Scan for the cell matching the given text and deliver its [X, Y] coordinate at center. 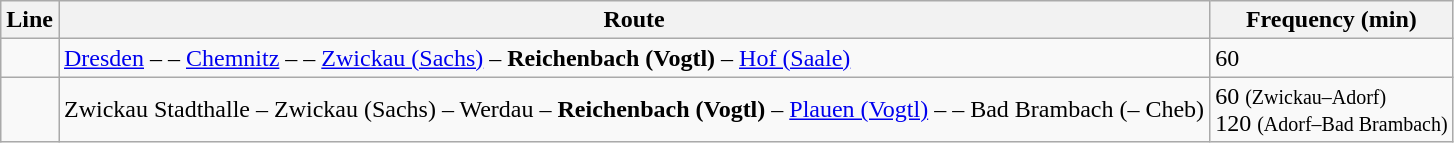
Frequency (min) [1332, 20]
Line [30, 20]
Route [634, 20]
60 [1332, 58]
Dresden – – Chemnitz – – Zwickau (Sachs) – Reichenbach (Vogtl) – Hof (Saale) [634, 58]
60 (Zwickau–Adorf)120 (Adorf–Bad Brambach) [1332, 110]
Zwickau Stadthalle – Zwickau (Sachs) – Werdau – Reichenbach (Vogtl) – Plauen (Vogtl) – – Bad Brambach (– Cheb) [634, 110]
